Search for the cell housing the specified text and yield its (x, y) center coordinate. 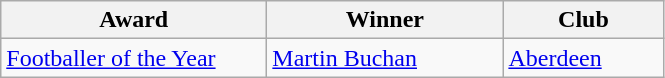
Footballer of the Year (134, 58)
Award (134, 20)
Aberdeen (584, 58)
Club (584, 20)
Martin Buchan (385, 58)
Winner (385, 20)
